Locate the cell with the specified text and output its [x, y] center coordinate. 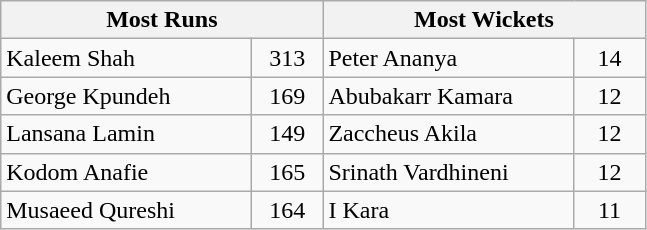
Srinath Vardhineni [448, 172]
14 [610, 58]
11 [610, 210]
Lansana Lamin [126, 134]
George Kpundeh [126, 96]
165 [288, 172]
Zaccheus Akila [448, 134]
Most Runs [162, 20]
169 [288, 96]
149 [288, 134]
164 [288, 210]
Kodom Anafie [126, 172]
Abubakarr Kamara [448, 96]
Most Wickets [484, 20]
Musaeed Qureshi [126, 210]
Kaleem Shah [126, 58]
313 [288, 58]
Peter Ananya [448, 58]
I Kara [448, 210]
